From the cell containing the given text, extract its center point as (x, y) coordinate. 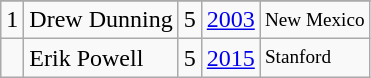
Drew Dunning (101, 20)
2015 (230, 58)
New Mexico (314, 20)
2003 (230, 20)
1 (12, 20)
Erik Powell (101, 58)
Stanford (314, 58)
